Extract the [x, y] coordinate from the center of the cell holding the provided text.  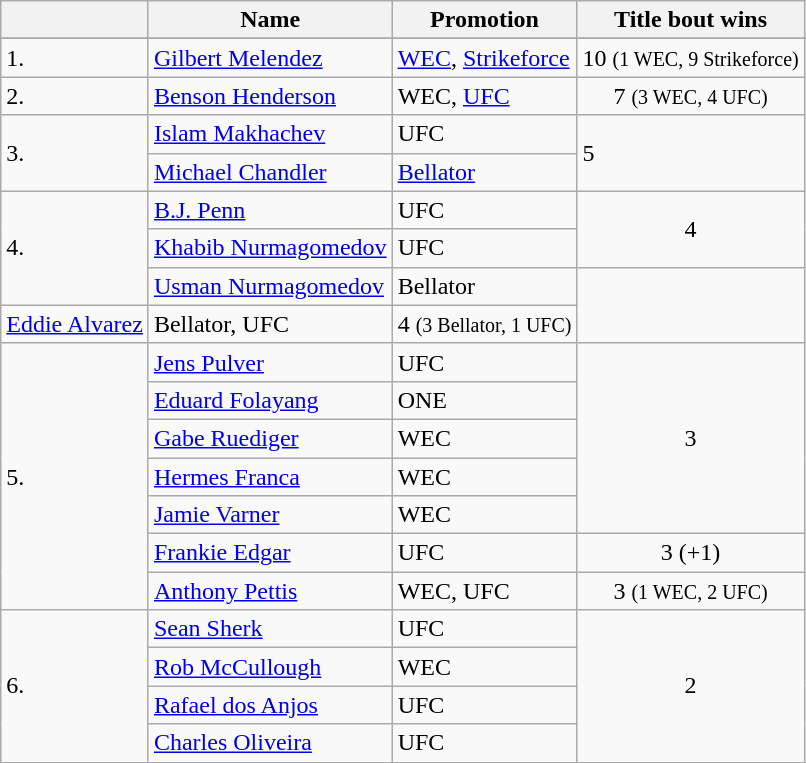
3 (1 WEC, 2 UFC) [690, 591]
2 [690, 686]
Gilbert Melendez [270, 58]
Eduard Folayang [270, 400]
Rob McCullough [270, 667]
7 (3 WEC, 4 UFC) [690, 96]
3. [75, 153]
2. [75, 96]
Hermes Franca [270, 477]
Frankie Edgar [270, 553]
10 (1 WEC, 9 Strikeforce) [690, 58]
5. [75, 476]
5 [690, 153]
Usman Nurmagomedov [270, 286]
1. [75, 58]
Bellator, UFC [270, 324]
Michael Chandler [270, 172]
B.J. Penn [270, 210]
WEC, Strikeforce [484, 58]
Name [270, 20]
4 [690, 229]
ONE [484, 400]
Anthony Pettis [270, 591]
Eddie Alvarez [75, 324]
Charles Oliveira [270, 743]
Promotion [484, 20]
Jamie Varner [270, 515]
3 [690, 438]
Sean Sherk [270, 629]
Gabe Ruediger [270, 438]
Rafael dos Anjos [270, 705]
Benson Henderson [270, 96]
6. [75, 686]
Khabib Nurmagomedov [270, 248]
4 (3 Bellator, 1 UFC) [484, 324]
3 (+1) [690, 553]
Jens Pulver [270, 362]
4. [75, 248]
Title bout wins [690, 20]
Islam Makhachev [270, 134]
